Locate the cell with the specified text and output its [X, Y] center coordinate. 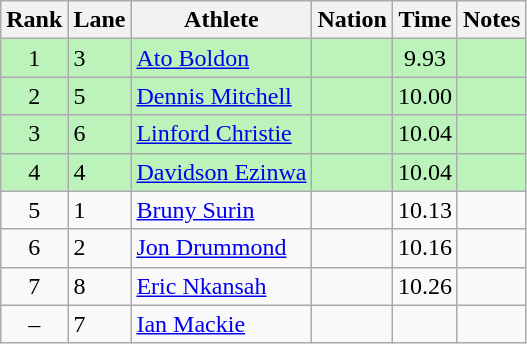
Jon Drummond [222, 248]
Athlete [222, 20]
Ian Mackie [222, 324]
Notes [491, 20]
Davidson Ezinwa [222, 172]
Bruny Surin [222, 210]
10.26 [424, 286]
Lane [100, 20]
Nation [352, 20]
10.00 [424, 96]
Time [424, 20]
Eric Nkansah [222, 286]
Linford Christie [222, 134]
8 [100, 286]
Dennis Mitchell [222, 96]
Rank [34, 20]
10.13 [424, 210]
Ato Boldon [222, 58]
10.16 [424, 248]
– [34, 324]
9.93 [424, 58]
